Determine the [X, Y] coordinate at the center of the cell enclosing the given text.  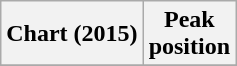
Peakposition [189, 34]
Chart (2015) [72, 34]
